Determine the [X, Y] coordinate at the center of the cell enclosing the given text.  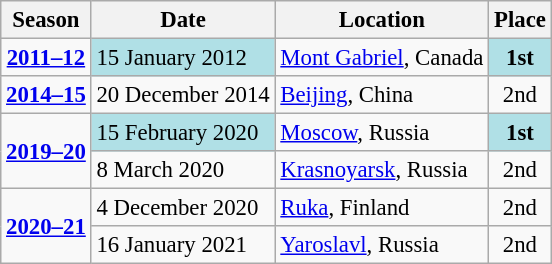
2011–12 [46, 58]
4 December 2020 [183, 208]
Krasnoyarsk, Russia [382, 170]
Date [183, 20]
2020–21 [46, 226]
8 March 2020 [183, 170]
Ruka, Finland [382, 208]
16 January 2021 [183, 245]
Mont Gabriel, Canada [382, 58]
Yaroslavl, Russia [382, 245]
Beijing, China [382, 95]
20 December 2014 [183, 95]
2014–15 [46, 95]
Season [46, 20]
Location [382, 20]
Place [520, 20]
15 February 2020 [183, 133]
15 January 2012 [183, 58]
2019–20 [46, 152]
Moscow, Russia [382, 133]
